Determine the [X, Y] coordinate at the center of the cell enclosing the given text.  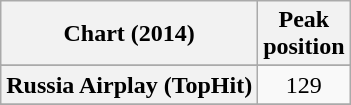
Russia Airplay (TopHit) [130, 85]
129 [304, 85]
Peakposition [304, 34]
Chart (2014) [130, 34]
